Output the (X, Y) coordinate of the center of the cell containing the given text.  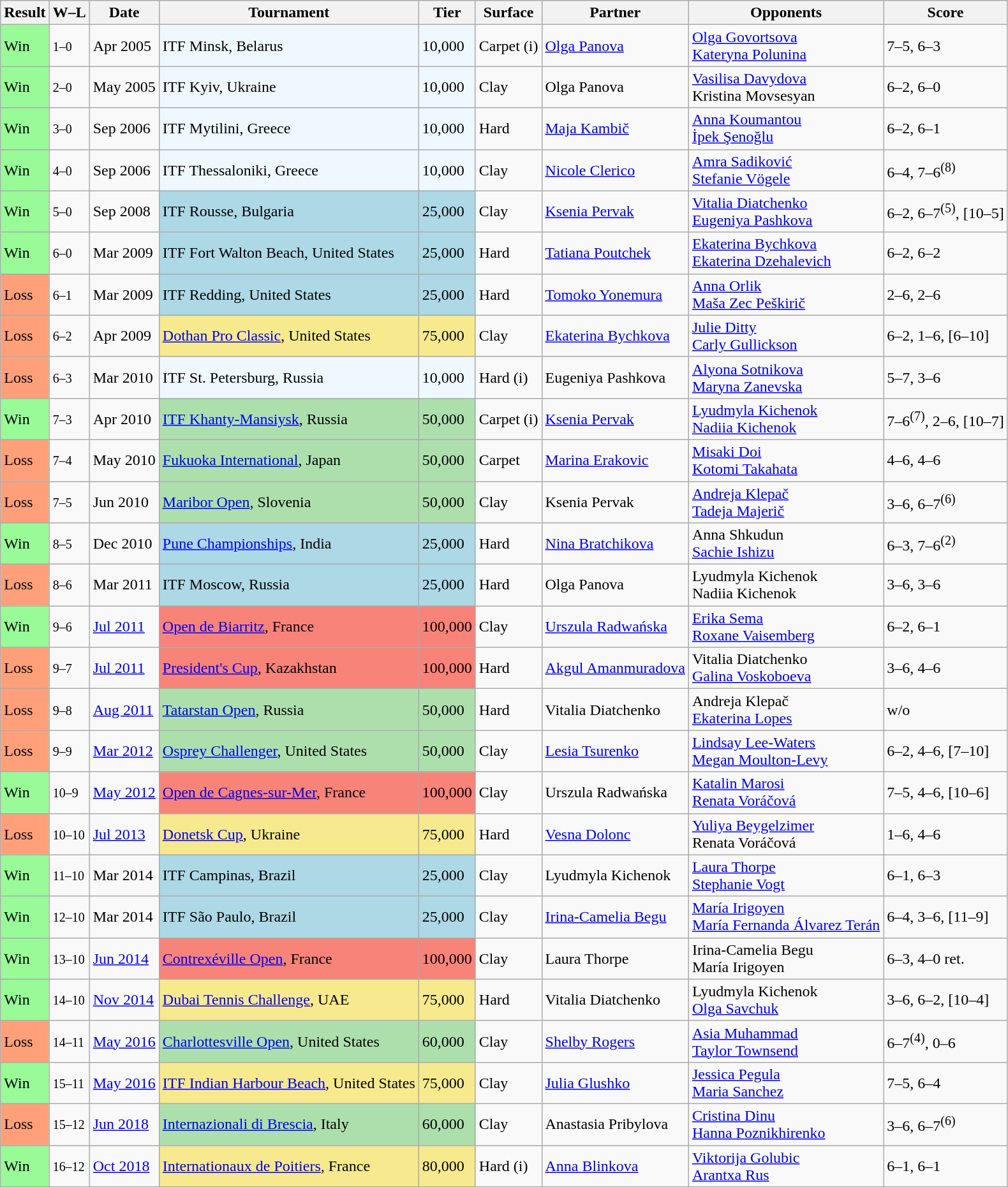
7–6(7), 2–6, [10–7] (945, 418)
w/o (945, 709)
Shelby Rogers (615, 1041)
Marina Erakovic (615, 461)
3–6, 6–2, [10–4] (945, 1000)
Laura Thorpe Stephanie Vogt (786, 875)
16–12 (69, 1166)
Osprey Challenger, United States (288, 751)
3–6, 4–6 (945, 668)
Anna Blinkova (615, 1166)
7–3 (69, 418)
Contrexéville Open, France (288, 958)
7–5, 4–6, [10–6] (945, 792)
Erika Sema Roxane Vaisemberg (786, 626)
Vitalia Diatchenko Galina Voskoboeva (786, 668)
Viktorija Golubic Arantxa Rus (786, 1166)
ITF St. Petersburg, Russia (288, 378)
ITF Kyiv, Ukraine (288, 87)
María Irigoyen María Fernanda Álvarez Terán (786, 917)
Alyona Sotnikova Maryna Zanevska (786, 378)
15–11 (69, 1083)
Nina Bratchikova (615, 543)
Apr 2010 (124, 418)
6–4, 7–6(8) (945, 170)
10–10 (69, 834)
Mar 2011 (124, 586)
6–2, 6–2 (945, 253)
13–10 (69, 958)
Jul 2013 (124, 834)
Tomoko Yonemura (615, 295)
Laura Thorpe (615, 958)
Sep 2008 (124, 212)
Maja Kambič (615, 129)
Apr 2009 (124, 335)
ITF São Paulo, Brazil (288, 917)
Julia Glushko (615, 1083)
Jun 2018 (124, 1124)
Lyudmyla Kichenok (615, 875)
Tournament (288, 13)
5–7, 3–6 (945, 378)
Opponents (786, 13)
10–9 (69, 792)
6–2, 1–6, [6–10] (945, 335)
ITF Indian Harbour Beach, United States (288, 1083)
6–2, 6–0 (945, 87)
May 2012 (124, 792)
Vitalia Diatchenko Eugeniya Pashkova (786, 212)
9–8 (69, 709)
7–4 (69, 461)
Date (124, 13)
Result (25, 13)
8–5 (69, 543)
Dec 2010 (124, 543)
ITF Khanty-Mansiysk, Russia (288, 418)
Lyudmyla Kichenok Olga Savchuk (786, 1000)
Nicole Clerico (615, 170)
President's Cup, Kazakhstan (288, 668)
Ekaterina Bychkova Ekaterina Dzehalevich (786, 253)
6–3, 4–0 ret. (945, 958)
ITF Campinas, Brazil (288, 875)
Mar 2012 (124, 751)
ITF Moscow, Russia (288, 586)
6–2, 6–7(5), [10–5] (945, 212)
2–0 (69, 87)
Jessica Pegula Maria Sanchez (786, 1083)
Andreja Klepač Ekaterina Lopes (786, 709)
9–9 (69, 751)
6–2 (69, 335)
8–6 (69, 586)
Dubai Tennis Challenge, UAE (288, 1000)
Asia Muhammad Taylor Townsend (786, 1041)
7–5 (69, 501)
Katalin Marosi Renata Voráčová (786, 792)
Irina-Camelia Begu (615, 917)
Jun 2010 (124, 501)
Anna Orlik Maša Zec Peškirič (786, 295)
6–0 (69, 253)
Nov 2014 (124, 1000)
Maribor Open, Slovenia (288, 501)
12–10 (69, 917)
7–5, 6–4 (945, 1083)
Internationaux de Poitiers, France (288, 1166)
Vasilisa Davydova Kristina Movsesyan (786, 87)
Yuliya Beygelzimer Renata Voráčová (786, 834)
Tier (447, 13)
3–0 (69, 129)
ITF Thessaloniki, Greece (288, 170)
Carpet (508, 461)
Vesna Dolonc (615, 834)
ITF Redding, United States (288, 295)
Charlottesville Open, United States (288, 1041)
Fukuoka International, Japan (288, 461)
6–7(4), 0–6 (945, 1041)
6–2, 4–6, [7–10] (945, 751)
11–10 (69, 875)
Cristina Dinu Hanna Poznikhirenko (786, 1124)
ITF Fort Walton Beach, United States (288, 253)
Julie Ditty Carly Gullickson (786, 335)
W–L (69, 13)
3–6, 3–6 (945, 586)
2–6, 2–6 (945, 295)
1–0 (69, 46)
Misaki Doi Kotomi Takahata (786, 461)
Jun 2014 (124, 958)
Partner (615, 13)
Pune Championships, India (288, 543)
Tatarstan Open, Russia (288, 709)
6–4, 3–6, [11–9] (945, 917)
4–6, 4–6 (945, 461)
May 2005 (124, 87)
Open de Cagnes-sur-Mer, France (288, 792)
5–0 (69, 212)
Eugeniya Pashkova (615, 378)
14–10 (69, 1000)
Olga Govortsova Kateryna Polunina (786, 46)
Dothan Pro Classic, United States (288, 335)
6–1, 6–1 (945, 1166)
80,000 (447, 1166)
6–1 (69, 295)
ITF Minsk, Belarus (288, 46)
Ekaterina Bychkova (615, 335)
Mar 2010 (124, 378)
Internazionali di Brescia, Italy (288, 1124)
Andreja Klepač Tadeja Majerič (786, 501)
6–3 (69, 378)
9–6 (69, 626)
Donetsk Cup, Ukraine (288, 834)
6–1, 6–3 (945, 875)
Anna Koumantou İpek Şenoğlu (786, 129)
4–0 (69, 170)
Lindsay Lee-Waters Megan Moulton-Levy (786, 751)
7–5, 6–3 (945, 46)
9–7 (69, 668)
1–6, 4–6 (945, 834)
Lesia Tsurenko (615, 751)
Surface (508, 13)
Tatiana Poutchek (615, 253)
Score (945, 13)
Irina-Camelia Begu María Irigoyen (786, 958)
Amra Sadiković Stefanie Vögele (786, 170)
14–11 (69, 1041)
May 2010 (124, 461)
Open de Biarritz, France (288, 626)
ITF Rousse, Bulgaria (288, 212)
15–12 (69, 1124)
ITF Mytilini, Greece (288, 129)
Akgul Amanmuradova (615, 668)
Apr 2005 (124, 46)
Oct 2018 (124, 1166)
Anna Shkudun Sachie Ishizu (786, 543)
Aug 2011 (124, 709)
6–3, 7–6(2) (945, 543)
Anastasia Pribylova (615, 1124)
